Locate the cell with the specified text and output its (x, y) center coordinate. 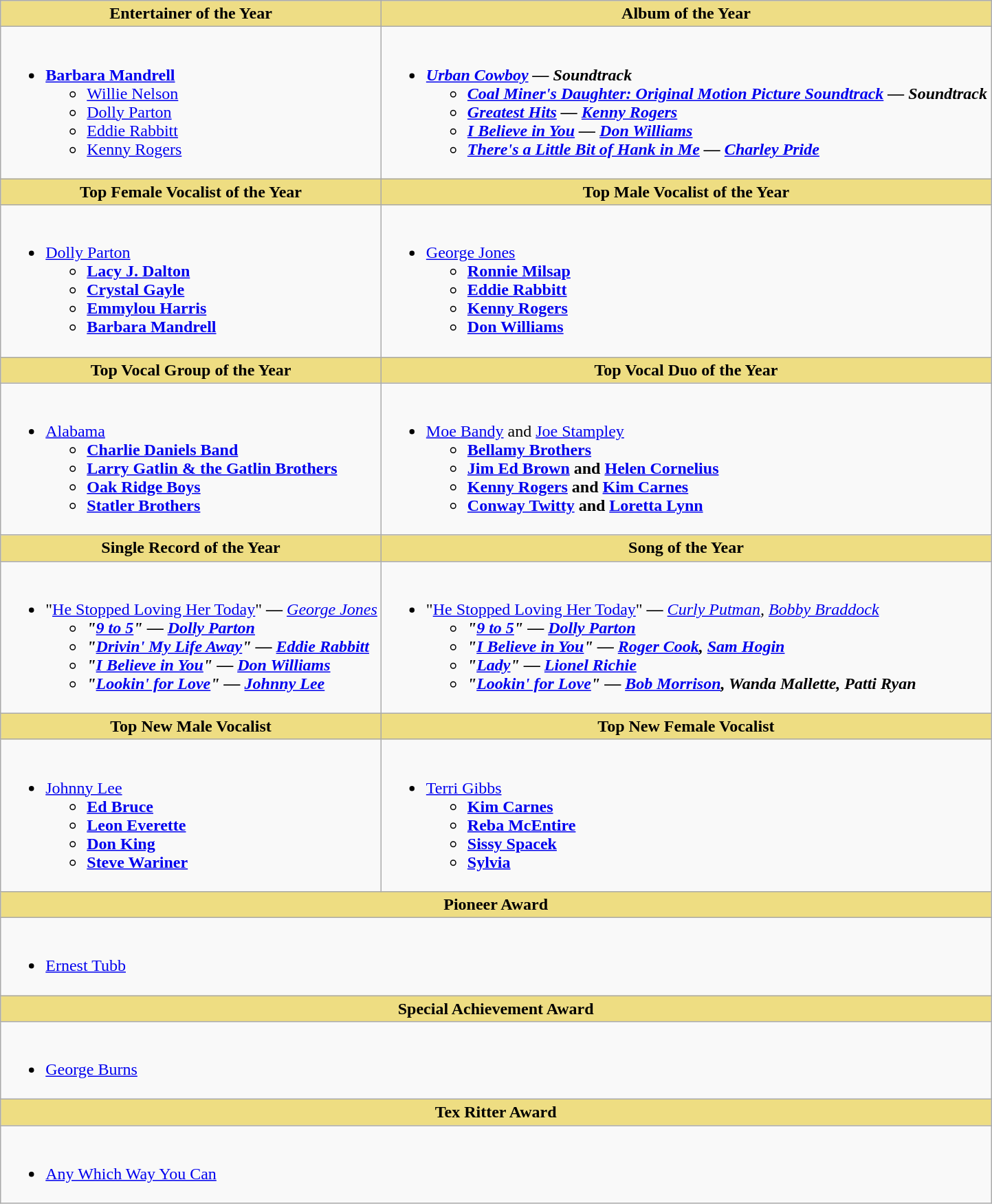
Single Record of the Year (191, 548)
George Burns (496, 1060)
Album of the Year (686, 14)
Tex Ritter Award (496, 1113)
George JonesRonnie MilsapEddie RabbittKenny RogersDon Williams (686, 281)
Song of the Year (686, 548)
Terri GibbsKim CarnesReba McEntireSissy SpacekSylvia (686, 816)
Special Achievement Award (496, 1009)
AlabamaCharlie Daniels BandLarry Gatlin & the Gatlin BrothersOak Ridge BoysStatler Brothers (191, 459)
Any Which Way You Can (496, 1165)
Top Vocal Group of the Year (191, 370)
Ernest Tubb (496, 956)
Moe Bandy and Joe StampleyBellamy BrothersJim Ed Brown and Helen CorneliusKenny Rogers and Kim CarnesConway Twitty and Loretta Lynn (686, 459)
Top New Male Vocalist (191, 726)
Pioneer Award (496, 904)
Barbara MandrellWillie NelsonDolly PartonEddie RabbittKenny Rogers (191, 103)
Top Male Vocalist of the Year (686, 192)
Entertainer of the Year (191, 14)
Top New Female Vocalist (686, 726)
Top Female Vocalist of the Year (191, 192)
Top Vocal Duo of the Year (686, 370)
Dolly PartonLacy J. DaltonCrystal GayleEmmylou HarrisBarbara Mandrell (191, 281)
Johnny LeeEd BruceLeon EveretteDon KingSteve Wariner (191, 816)
